Identify which cell holds the provided text, then report its [X, Y] central coordinate. 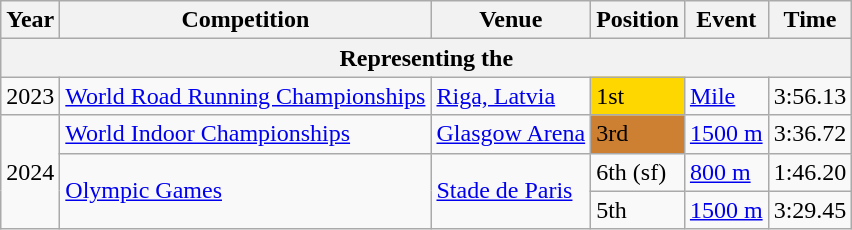
2023 [30, 96]
6th (sf) [638, 172]
Representing the [426, 58]
World Indoor Championships [246, 134]
World Road Running Championships [246, 96]
Glasgow Arena [511, 134]
5th [638, 210]
Event [726, 20]
1st [638, 96]
Time [810, 20]
Venue [511, 20]
Riga, Latvia [511, 96]
Mile [726, 96]
3rd [638, 134]
3:36.72 [810, 134]
3:29.45 [810, 210]
Position [638, 20]
Year [30, 20]
Olympic Games [246, 191]
1:46.20 [810, 172]
2024 [30, 172]
Competition [246, 20]
800 m [726, 172]
3:56.13 [810, 96]
Stade de Paris [511, 191]
